For the text-containing cell, return its midpoint in (X, Y) coordinate format. 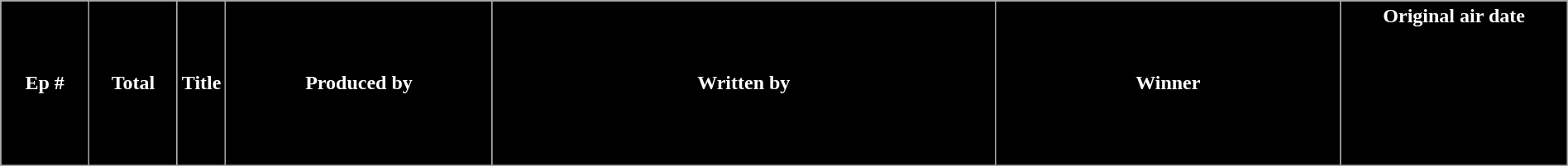
Produced by (359, 83)
Total (132, 83)
Winner (1168, 83)
Written by (744, 83)
Original air date (1454, 83)
Ep # (45, 83)
Title (202, 83)
